Detect which cell encompasses the target text, then output its [x, y] center coordinate. 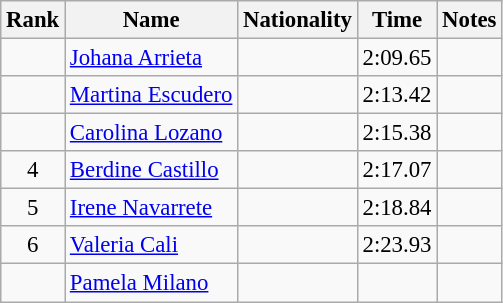
2:23.93 [397, 245]
2:18.84 [397, 208]
Time [397, 20]
Name [152, 20]
2:13.42 [397, 95]
2:15.38 [397, 133]
Irene Navarrete [152, 208]
2:17.07 [397, 170]
Notes [470, 20]
4 [33, 170]
6 [33, 245]
Carolina Lozano [152, 133]
2:09.65 [397, 58]
Pamela Milano [152, 283]
Johana Arrieta [152, 58]
Nationality [298, 20]
Martina Escudero [152, 95]
Berdine Castillo [152, 170]
Valeria Cali [152, 245]
Rank [33, 20]
5 [33, 208]
